Detect which cell encompasses the target text, then output its (x, y) center coordinate. 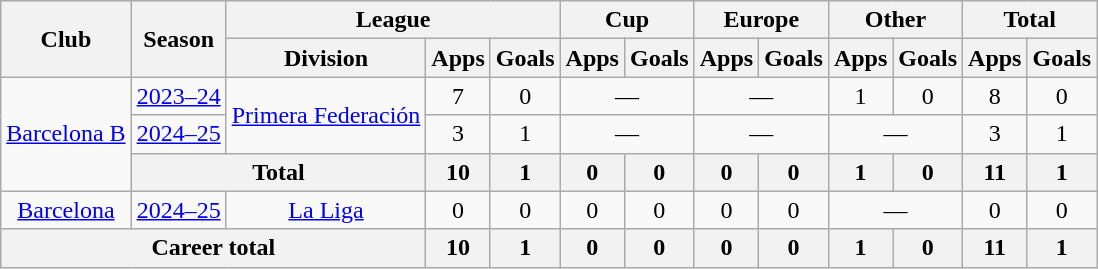
7 (458, 96)
Europe (761, 20)
League (393, 20)
Primera Federación (326, 115)
Division (326, 58)
Club (66, 39)
Barcelona (66, 210)
Career total (214, 248)
2023–24 (178, 96)
La Liga (326, 210)
Season (178, 39)
Barcelona B (66, 134)
8 (995, 96)
Other (895, 20)
Cup (627, 20)
